Capture the cell that displays the provided text and extract its (X, Y) central coordinate. 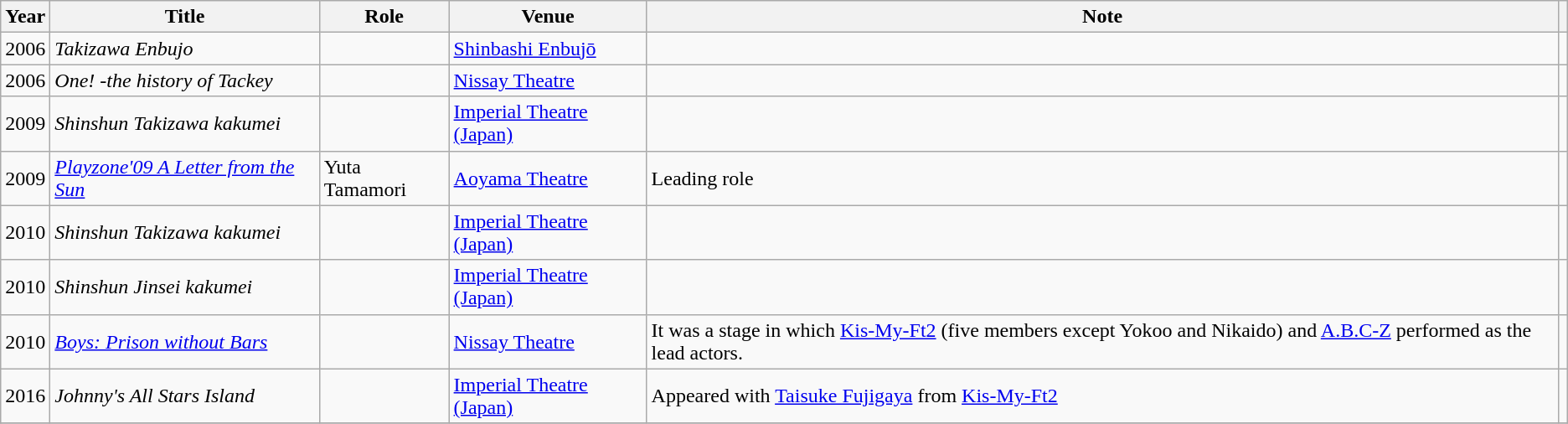
Role (384, 17)
Appeared with Taisuke Fujigaya from Kis-My-Ft2 (1102, 396)
Yuta Tamamori (384, 178)
Johnny's All Stars Island (184, 396)
It was a stage in which Kis-My-Ft2 (five members except Yokoo and Nikaido) and A.B.C-Z performed as the lead actors. (1102, 342)
Note (1102, 17)
Shinbashi Enbujō (548, 49)
Boys: Prison without Bars (184, 342)
One! -the history of Tackey (184, 80)
Title (184, 17)
Leading role (1102, 178)
Year (25, 17)
Takizawa Enbujo (184, 49)
Playzone'09 A Letter from the Sun (184, 178)
2016 (25, 396)
Shinshun Jinsei kakumei (184, 287)
Venue (548, 17)
Aoyama Theatre (548, 178)
